From the cell containing the given text, extract its center point as (X, Y) coordinate. 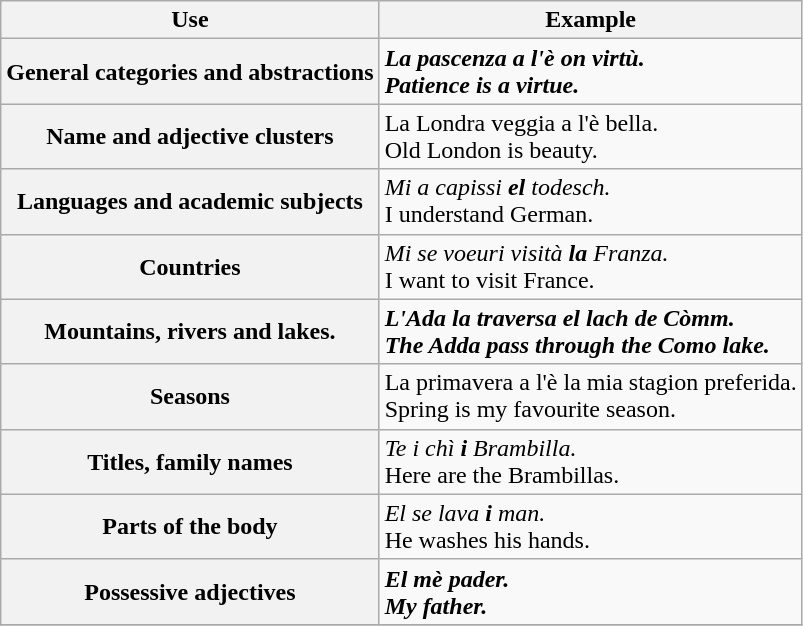
Use (190, 20)
El mè pader.My father. (590, 592)
Languages and academic subjects (190, 202)
L'Ada la traversa el lach de Còmm.The Adda pass through the Como lake. (590, 332)
Example (590, 20)
Mi se voeuri visità la Franza.I want to visit France. (590, 266)
Seasons (190, 396)
La primavera a l'è la mia stagion preferida.Spring is my favourite season. (590, 396)
La pascenza a l'è on virtù.Patience is a virtue. (590, 72)
Mi a capissi el todesch.I understand German. (590, 202)
La Londra veggia a l'è bella.Old London is beauty. (590, 136)
El se lava i man.He washes his hands. (590, 526)
General categories and abstractions (190, 72)
Titles, family names (190, 462)
Parts of the body (190, 526)
Name and adjective clusters (190, 136)
Countries (190, 266)
Possessive adjectives (190, 592)
Mountains, rivers and lakes. (190, 332)
Te i chì i Brambilla.Here are the Brambillas. (590, 462)
